For the text-containing cell, return its midpoint in [X, Y] coordinate format. 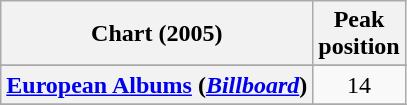
European Albums (Billboard) [157, 85]
Chart (2005) [157, 34]
14 [359, 85]
Peakposition [359, 34]
